Return [X, Y] of the center of cell containing provided text 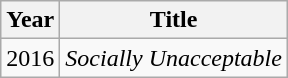
Title [174, 20]
2016 [30, 58]
Year [30, 20]
Socially Unacceptable [174, 58]
